Detect which cell encompasses the target text, then output its [X, Y] center coordinate. 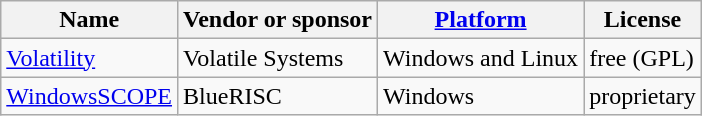
Vendor or sponsor [278, 20]
Windows [481, 96]
proprietary [643, 96]
Name [90, 20]
Platform [481, 20]
free (GPL) [643, 58]
Windows and Linux [481, 58]
Volatile Systems [278, 58]
BlueRISC [278, 96]
WindowsSCOPE [90, 96]
Volatility [90, 58]
License [643, 20]
